Provide the [x, y] coordinate of the cell's center where the given text is located.  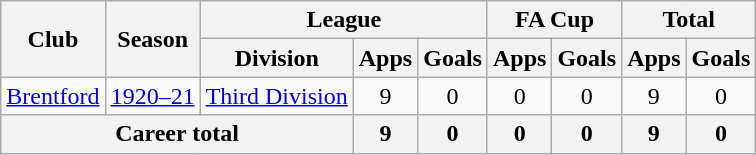
League [344, 20]
Season [152, 39]
Club [53, 39]
FA Cup [554, 20]
Brentford [53, 96]
Division [276, 58]
Third Division [276, 96]
Career total [177, 134]
1920–21 [152, 96]
Total [689, 20]
